Determine the (x, y) coordinate at the center of the cell enclosing the given text.  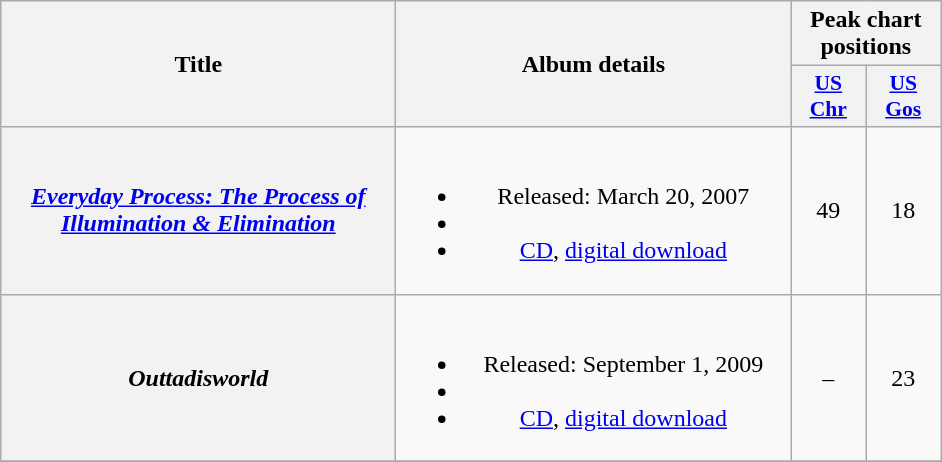
Outtadisworld (198, 378)
Released: September 1, 2009CD, digital download (594, 378)
USChr (828, 96)
Peak chart positions (866, 34)
Released: March 20, 2007CD, digital download (594, 210)
Everyday Process: The Process of Illumination & Elimination (198, 210)
49 (828, 210)
Album details (594, 64)
Title (198, 64)
– (828, 378)
23 (904, 378)
USGos (904, 96)
18 (904, 210)
